Extract the (X, Y) coordinate from the center of the cell holding the provided text.  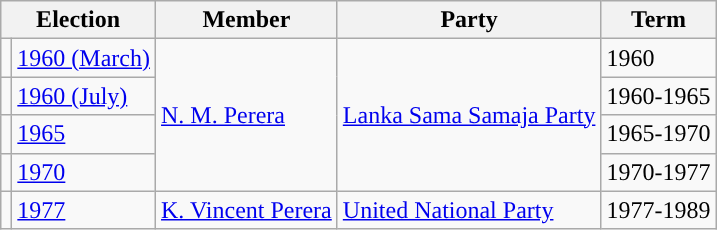
K. Vincent Perera (247, 210)
1960 (July) (84, 96)
Party (469, 20)
1970 (84, 172)
1960 (March) (84, 58)
1965 (84, 134)
United National Party (469, 210)
1977 (84, 210)
N. M. Perera (247, 115)
1960 (658, 58)
Term (658, 20)
Election (78, 20)
1965-1970 (658, 134)
Member (247, 20)
Lanka Sama Samaja Party (469, 115)
1960-1965 (658, 96)
1977-1989 (658, 210)
1970-1977 (658, 172)
